Output the [X, Y] coordinate of the center of the cell containing the given text.  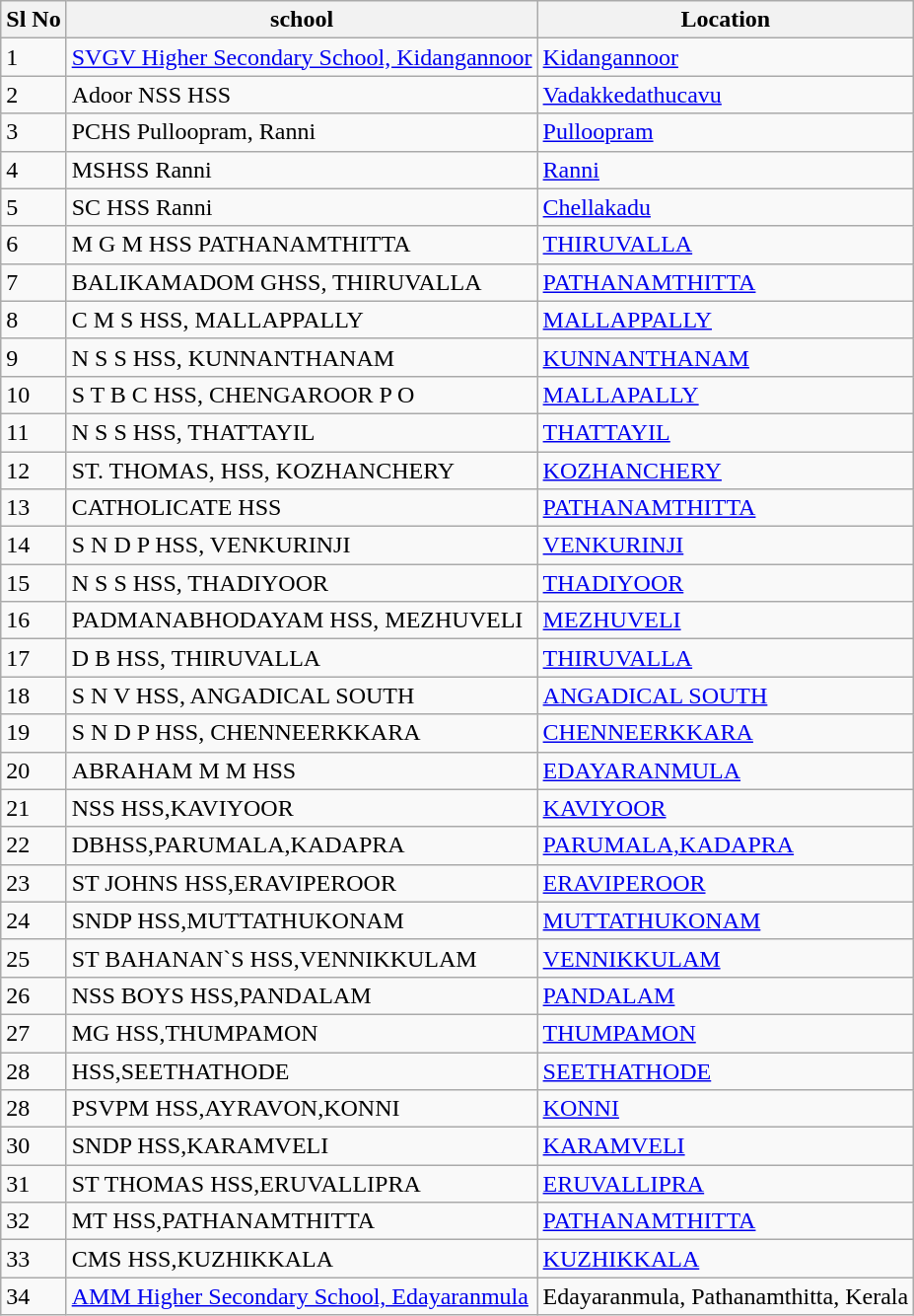
VENNIKKULAM [726, 958]
school [302, 20]
M G M HSS PATHANAMTHITTA [302, 245]
ST JOHNS HSS,ERAVIPEROOR [302, 883]
CMS HSS,KUZHIKKALA [302, 1259]
1 [34, 57]
MALLAPALLY [726, 395]
THADIYOOR [726, 583]
SC HSS Ranni [302, 207]
ABRAHAM M M HSS [302, 770]
KAVIYOOR [726, 808]
KUNNANTHANAM [726, 357]
SEETHATHODE [726, 1070]
Chellakadu [726, 207]
5 [34, 207]
9 [34, 357]
N S S HSS, KUNNANTHANAM [302, 357]
KARAMVELI [726, 1146]
CHENNEERKKARA [726, 733]
Location [726, 20]
6 [34, 245]
C M S HSS, MALLAPPALLY [302, 320]
N S S HSS, THADIYOOR [302, 583]
Pulloopram [726, 132]
27 [34, 1033]
Edayaranmula, Pathanamthitta, Kerala [726, 1296]
8 [34, 320]
MT HSS,PATHANAMTHITTA [302, 1221]
22 [34, 845]
S N D P HSS, VENKURINJI [302, 546]
THUMPAMON [726, 1033]
11 [34, 432]
EDAYARANMULA [726, 770]
N S S HSS, THATTAYIL [302, 432]
15 [34, 583]
ST THOMAS HSS,ERUVALLIPRA [302, 1184]
D B HSS, THIRUVALLA [302, 658]
HSS,SEETHATHODE [302, 1070]
19 [34, 733]
MUTTATHUKONAM [726, 920]
DBHSS,PARUMALA,KADAPRA [302, 845]
NSS HSS,KAVIYOOR [302, 808]
ST. THOMAS, HSS, KOZHANCHERY [302, 471]
Ranni [726, 170]
MALLAPPALLY [726, 320]
ERAVIPEROOR [726, 883]
17 [34, 658]
34 [34, 1296]
31 [34, 1184]
32 [34, 1221]
21 [34, 808]
12 [34, 471]
Sl No [34, 20]
MSHSS Ranni [302, 170]
MEZHUVELI [726, 621]
25 [34, 958]
THATTAYIL [726, 432]
BALIKAMADOM GHSS, THIRUVALLA [302, 282]
S T B C HSS, CHENGAROOR P O [302, 395]
20 [34, 770]
14 [34, 546]
33 [34, 1259]
PSVPM HSS,AYRAVON,KONNI [302, 1109]
ANGADICAL SOUTH [726, 695]
Vadakkedathucavu [726, 95]
PANDALAM [726, 995]
SNDP HSS,MUTTATHUKONAM [302, 920]
SVGV Higher Secondary School, Kidangannoor [302, 57]
13 [34, 508]
24 [34, 920]
4 [34, 170]
3 [34, 132]
Adoor NSS HSS [302, 95]
ERUVALLIPRA [726, 1184]
KOZHANCHERY [726, 471]
Kidangannoor [726, 57]
18 [34, 695]
PCHS Pulloopram, Ranni [302, 132]
MG HSS,THUMPAMON [302, 1033]
AMM Higher Secondary School, Edayaranmula [302, 1296]
10 [34, 395]
30 [34, 1146]
2 [34, 95]
KUZHIKKALA [726, 1259]
NSS BOYS HSS,PANDALAM [302, 995]
SNDP HSS,KARAMVELI [302, 1146]
S N V HSS, ANGADICAL SOUTH [302, 695]
S N D P HSS, CHENNEERKKARA [302, 733]
PADMANABHODAYAM HSS, MEZHUVELI [302, 621]
ST BAHANAN`S HSS,VENNIKKULAM [302, 958]
26 [34, 995]
KONNI [726, 1109]
VENKURINJI [726, 546]
PARUMALA,KADAPRA [726, 845]
CATHOLICATE HSS [302, 508]
7 [34, 282]
16 [34, 621]
23 [34, 883]
